Provide the [x, y] coordinate of the cell's center where the given text is located.  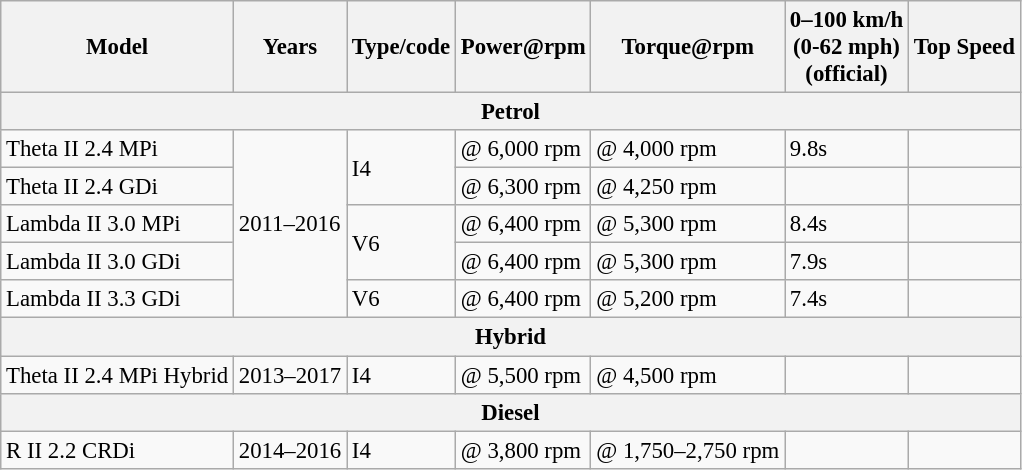
@ 4,250 rpm [688, 187]
Theta II 2.4 MPi Hybrid [118, 375]
Type/code [402, 47]
8.4s [847, 224]
2011–2016 [290, 224]
Hybrid [510, 337]
@ 4,000 rpm [688, 149]
Lambda II 3.0 GDi [118, 262]
Years [290, 47]
@ 5,200 rpm [688, 299]
2013–2017 [290, 375]
Top Speed [964, 47]
Model [118, 47]
@ 6,300 rpm [523, 187]
Theta II 2.4 GDi [118, 187]
Petrol [510, 112]
2014–2016 [290, 450]
Theta II 2.4 MPi [118, 149]
@ 1,750–2,750 rpm [688, 450]
@ 6,000 rpm [523, 149]
Lambda II 3.0 MPi [118, 224]
0–100 km/h(0-62 mph)(official) [847, 47]
@ 3,800 rpm [523, 450]
Torque@rpm [688, 47]
7.4s [847, 299]
R II 2.2 CRDi [118, 450]
7.9s [847, 262]
@ 5,500 rpm [523, 375]
Power@rpm [523, 47]
9.8s [847, 149]
Lambda II 3.3 GDi [118, 299]
Diesel [510, 412]
@ 4,500 rpm [688, 375]
